Detect which cell encompasses the target text, then output its (x, y) center coordinate. 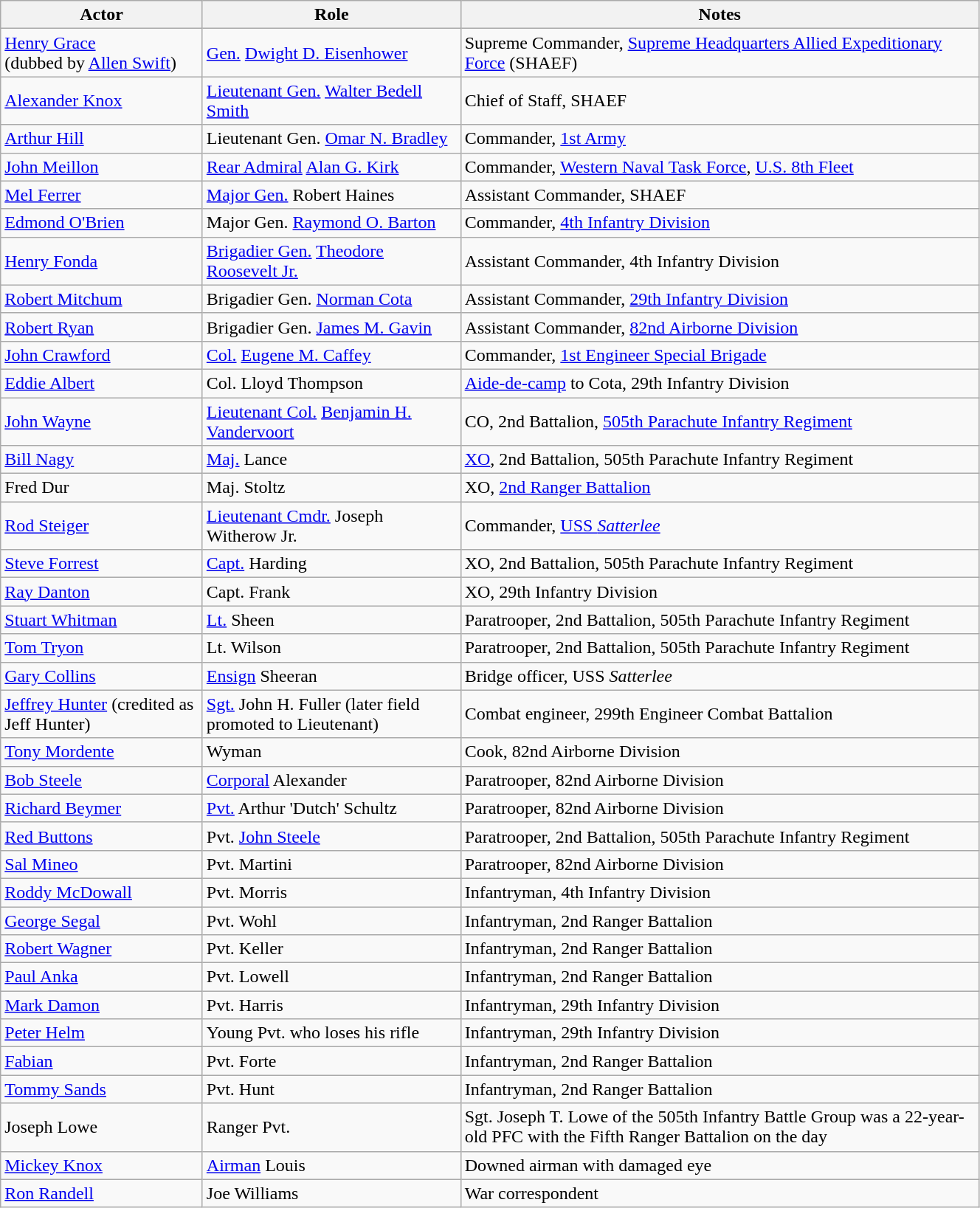
Assistant Commander, 29th Infantry Division (720, 299)
Major Gen. Raymond O. Barton (331, 223)
Notes (720, 15)
Pvt. Martini (331, 864)
Capt. Frank (331, 592)
Jeffrey Hunter (credited as Jeff Hunter) (102, 714)
Assistant Commander, 82nd Airborne Division (720, 327)
Fred Dur (102, 488)
Robert Wagner (102, 949)
Lieutenant Col. Benjamin H. Vandervoort (331, 421)
Young Pvt. who loses his rifle (331, 1033)
Pvt. Hunt (331, 1089)
Rod Steiger (102, 525)
Col. Lloyd Thompson (331, 383)
Henry Grace(dubbed by Allen Swift) (102, 53)
Bob Steele (102, 780)
Pvt. Lowell (331, 977)
Commander, USS Satterlee (720, 525)
CO, 2nd Battalion, 505th Parachute Infantry Regiment (720, 421)
Col. Eugene M. Caffey (331, 355)
Supreme Commander, Supreme Headquarters Allied Expeditionary Force (SHAEF) (720, 53)
Role (331, 15)
John Wayne (102, 421)
Assistant Commander, 4th Infantry Division (720, 261)
John Crawford (102, 355)
Ensign Sheeran (331, 676)
Corporal Alexander (331, 780)
XO, 29th Infantry Division (720, 592)
Brigadier Gen. Theodore Roosevelt Jr. (331, 261)
Pvt. Wohl (331, 920)
XO, 2nd Ranger Battalion (720, 488)
Bill Nagy (102, 460)
Sgt. John H. Fuller (later field promoted to Lieutenant) (331, 714)
Mickey Knox (102, 1165)
Robert Ryan (102, 327)
Assistant Commander, SHAEF (720, 195)
Lt. Wilson (331, 648)
Lt. Sheen (331, 620)
Pvt. Forte (331, 1061)
Henry Fonda (102, 261)
Infantryman, 4th Infantry Division (720, 892)
Robert Mitchum (102, 299)
Pvt. Morris (331, 892)
Joe Williams (331, 1193)
War correspondent (720, 1193)
Sal Mineo (102, 864)
Mel Ferrer (102, 195)
Mark Damon (102, 1005)
Tommy Sands (102, 1089)
Cook, 82nd Airborne Division (720, 752)
Eddie Albert (102, 383)
Maj. Lance (331, 460)
George Segal (102, 920)
Lieutenant Gen. Walter Bedell Smith (331, 100)
Arthur Hill (102, 139)
Ron Randell (102, 1193)
Steve Forrest (102, 564)
Pvt. Arthur 'Dutch' Schultz (331, 808)
Gen. Dwight D. Eisenhower (331, 53)
Alexander Knox (102, 100)
Stuart Whitman (102, 620)
Roddy McDowall (102, 892)
Tom Tryon (102, 648)
Gary Collins (102, 676)
Brigadier Gen. Norman Cota (331, 299)
Pvt. Keller (331, 949)
John Meillon (102, 167)
Airman Louis (331, 1165)
Rear Admiral Alan G. Kirk (331, 167)
Red Buttons (102, 836)
Paul Anka (102, 977)
Ray Danton (102, 592)
Lieutenant Cmdr. Joseph Witherow Jr. (331, 525)
Ranger Pvt. (331, 1128)
Edmond O'Brien (102, 223)
Actor (102, 15)
Pvt. John Steele (331, 836)
Joseph Lowe (102, 1128)
Downed airman with damaged eye (720, 1165)
Commander, Western Naval Task Force, U.S. 8th Fleet (720, 167)
Combat engineer, 299th Engineer Combat Battalion (720, 714)
Aide-de-camp to Cota, 29th Infantry Division (720, 383)
Bridge officer, USS Satterlee (720, 676)
Wyman (331, 752)
Pvt. Harris (331, 1005)
Commander, 1st Engineer Special Brigade (720, 355)
Major Gen. Robert Haines (331, 195)
Peter Helm (102, 1033)
Capt. Harding (331, 564)
Tony Mordente (102, 752)
Fabian (102, 1061)
Brigadier Gen. James M. Gavin (331, 327)
Commander, 4th Infantry Division (720, 223)
Richard Beymer (102, 808)
Lieutenant Gen. Omar N. Bradley (331, 139)
Chief of Staff, SHAEF (720, 100)
Commander, 1st Army (720, 139)
Maj. Stoltz (331, 488)
Sgt. Joseph T. Lowe of the 505th Infantry Battle Group was a 22-year-old PFC with the Fifth Ranger Battalion on the day (720, 1128)
